Detect which cell encompasses the target text, then output its (X, Y) center coordinate. 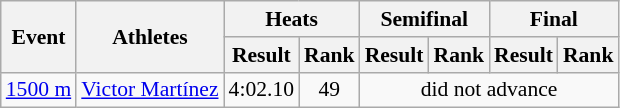
4:02.10 (262, 90)
49 (330, 90)
Victor Martínez (150, 90)
Event (38, 36)
Heats (292, 19)
Athletes (150, 36)
did not advance (490, 90)
1500 m (38, 90)
Final (554, 19)
Semifinal (424, 19)
